Scan for the cell matching the given text and deliver its (x, y) coordinate at center. 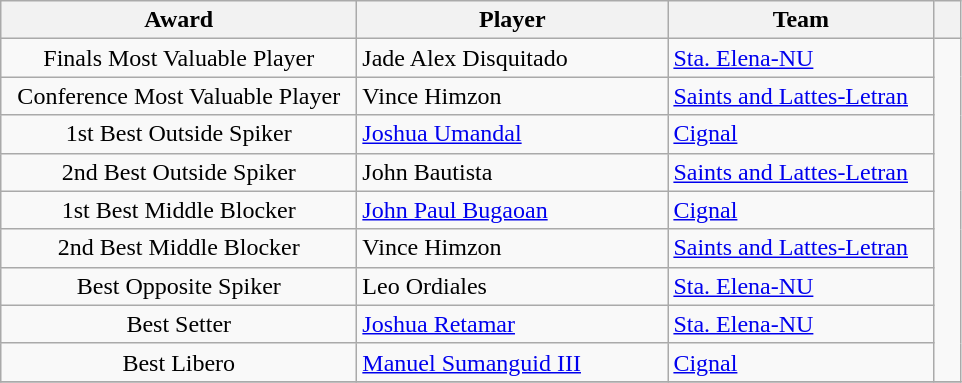
Award (179, 20)
John Paul Bugaoan (512, 210)
Jade Alex Disquitado (512, 58)
Joshua Umandal (512, 134)
John Bautista (512, 172)
1st Best Middle Blocker (179, 210)
Finals Most Valuable Player (179, 58)
Player (512, 20)
Best Opposite Spiker (179, 286)
Team (801, 20)
Joshua Retamar (512, 324)
Best Setter (179, 324)
2nd Best Outside Spiker (179, 172)
1st Best Outside Spiker (179, 134)
Leo Ordiales (512, 286)
Conference Most Valuable Player (179, 96)
Manuel Sumanguid III (512, 362)
2nd Best Middle Blocker (179, 248)
Best Libero (179, 362)
